Detect which cell encompasses the target text, then output its (X, Y) center coordinate. 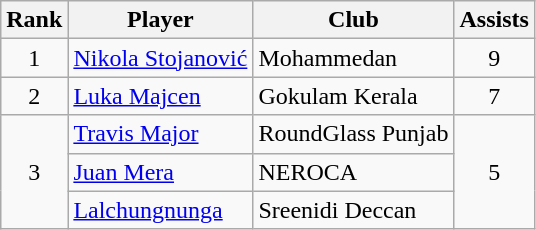
Nikola Stojanović (160, 58)
7 (494, 96)
Lalchungnunga (160, 210)
Rank (34, 20)
Mohammedan (354, 58)
9 (494, 58)
5 (494, 172)
Travis Major (160, 134)
Gokulam Kerala (354, 96)
Assists (494, 20)
2 (34, 96)
Sreenidi Deccan (354, 210)
Luka Majcen (160, 96)
Club (354, 20)
Juan Mera (160, 172)
RoundGlass Punjab (354, 134)
1 (34, 58)
NEROCA (354, 172)
Player (160, 20)
3 (34, 172)
